Scan for the cell matching the given text and deliver its [x, y] coordinate at center. 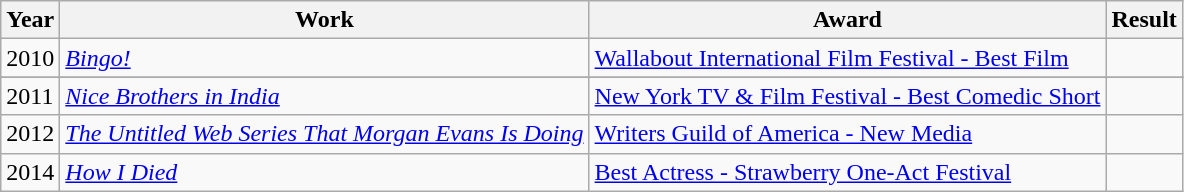
2012 [30, 134]
How I Died [324, 172]
2010 [30, 58]
Year [30, 20]
2014 [30, 172]
Best Actress - Strawberry One-Act Festival [848, 172]
Work [324, 20]
New York TV & Film Festival - Best Comedic Short [848, 96]
Wallabout International Film Festival - Best Film [848, 58]
Award [848, 20]
Nice Brothers in India [324, 96]
The Untitled Web Series That Morgan Evans Is Doing [324, 134]
Writers Guild of America - New Media [848, 134]
Bingo! [324, 58]
2011 [30, 96]
Result [1144, 20]
